Detect which cell encompasses the target text, then output its (X, Y) center coordinate. 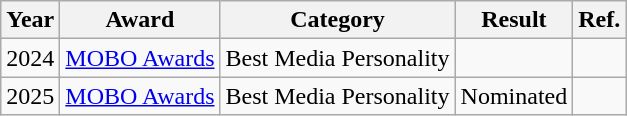
Nominated (514, 96)
Award (140, 20)
Result (514, 20)
Year (30, 20)
2024 (30, 58)
2025 (30, 96)
Category (338, 20)
Ref. (600, 20)
